Pinpoint the cell where the given text exists, returning its [x, y] midpoint coordinate. 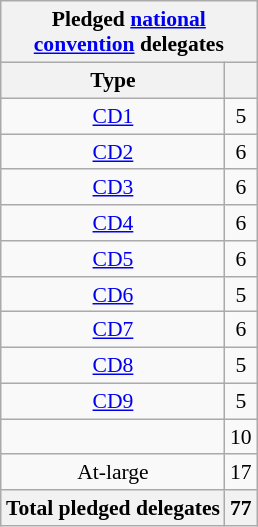
CD9 [113, 401]
At-large [113, 472]
Total pledged delegates [113, 508]
CD3 [113, 187]
Pledged nationalconvention delegates [129, 32]
CD4 [113, 223]
17 [241, 472]
Type [113, 80]
CD2 [113, 152]
CD7 [113, 330]
CD6 [113, 294]
CD1 [113, 116]
77 [241, 508]
CD8 [113, 365]
CD5 [113, 259]
10 [241, 437]
